Capture the cell that displays the provided text and extract its [x, y] central coordinate. 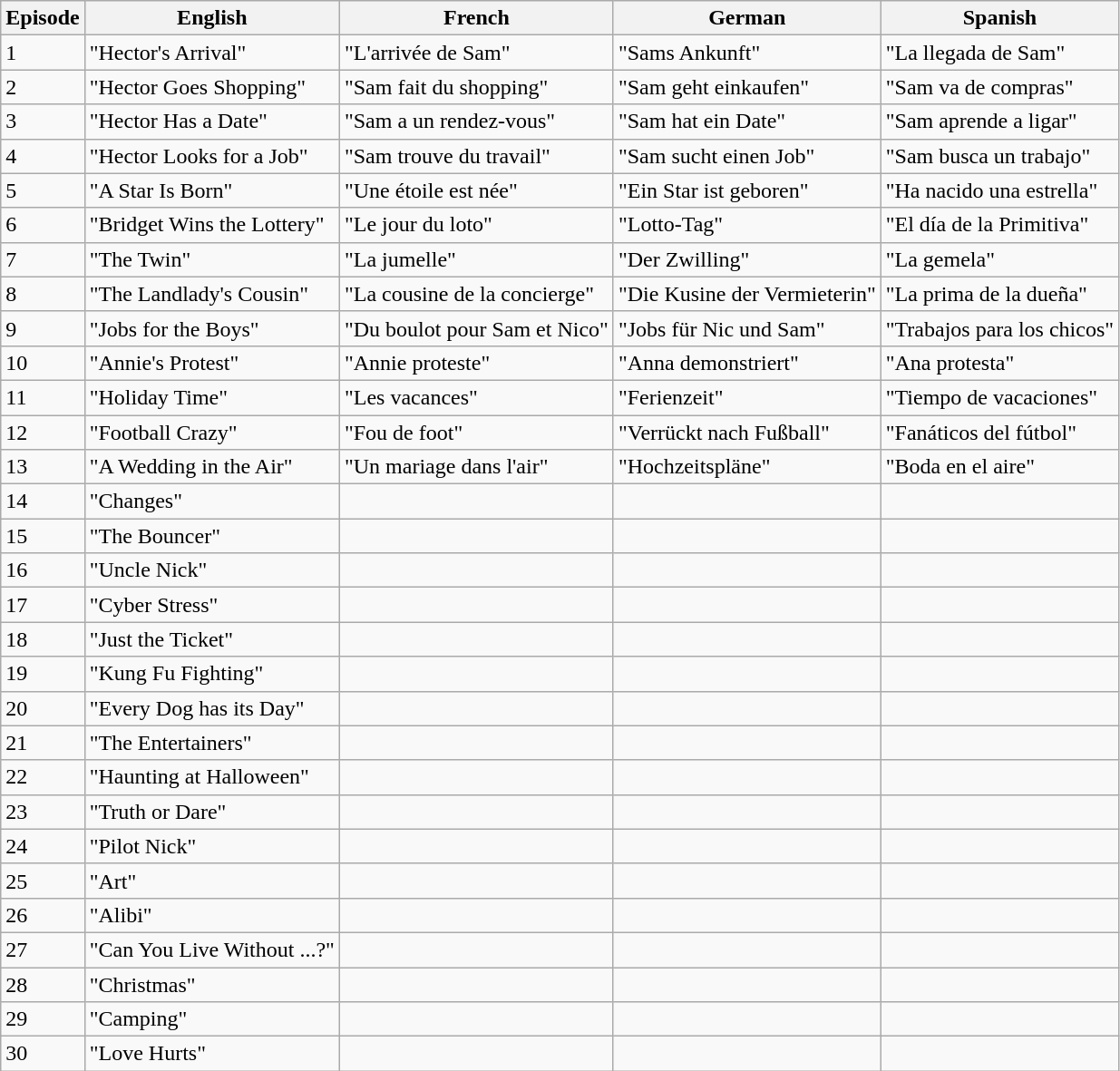
"Camping" [212, 1019]
"Can You Live Without ...?" [212, 949]
26 [43, 915]
"Trabajos para los chicos" [999, 328]
28 [43, 984]
"A Star Is Born" [212, 190]
19 [43, 674]
"Hector Has a Date" [212, 122]
"Art" [212, 881]
"Hector Looks for a Job" [212, 156]
"The Landlady's Cousin" [212, 294]
"Une étoile est née" [476, 190]
10 [43, 363]
"Ein Star ist geboren" [747, 190]
24 [43, 846]
"Holiday Time" [212, 397]
"Ana protesta" [999, 363]
"The Entertainers" [212, 743]
"Anna demonstriert" [747, 363]
"Un mariage dans l'air" [476, 467]
"Die Kusine der Vermieterin" [747, 294]
"La gemela" [999, 259]
"Sam va de compras" [999, 87]
"Pilot Nick" [212, 846]
13 [43, 467]
"Love Hurts" [212, 1054]
2 [43, 87]
English [212, 18]
"Sam busca un trabajo" [999, 156]
"L'arrivée de Sam" [476, 53]
"Changes" [212, 501]
French [476, 18]
"Ferienzeit" [747, 397]
"Du boulot pour Sam et Nico" [476, 328]
"Christmas" [212, 984]
"La jumelle" [476, 259]
"Sam geht einkaufen" [747, 87]
"Every Dog has its Day" [212, 708]
"Lotto-Tag" [747, 225]
"Le jour du loto" [476, 225]
"Kung Fu Fighting" [212, 674]
5 [43, 190]
"Der Zwilling" [747, 259]
"Tiempo de vacaciones" [999, 397]
"Truth or Dare" [212, 812]
Episode [43, 18]
"The Twin" [212, 259]
"Sam fait du shopping" [476, 87]
22 [43, 777]
27 [43, 949]
"Football Crazy" [212, 433]
17 [43, 605]
"Cyber Stress" [212, 605]
"Fou de foot" [476, 433]
20 [43, 708]
"Just the Ticket" [212, 639]
9 [43, 328]
"Jobs für Nic und Sam" [747, 328]
6 [43, 225]
"Sams Ankunft" [747, 53]
"Les vacances" [476, 397]
3 [43, 122]
"Sam trouve du travail" [476, 156]
"La cousine de la concierge" [476, 294]
"Sam aprende a ligar" [999, 122]
16 [43, 570]
"Hochzeitspläne" [747, 467]
"Annie proteste" [476, 363]
7 [43, 259]
15 [43, 536]
"Uncle Nick" [212, 570]
25 [43, 881]
"Hector's Arrival" [212, 53]
"Sam sucht einen Job" [747, 156]
"Verrückt nach Fußball" [747, 433]
"Hector Goes Shopping" [212, 87]
Spanish [999, 18]
"La llegada de Sam" [999, 53]
"Alibi" [212, 915]
"La prima de la dueña" [999, 294]
German [747, 18]
"Bridget Wins the Lottery" [212, 225]
12 [43, 433]
"Sam hat ein Date" [747, 122]
"Annie's Protest" [212, 363]
"Haunting at Halloween" [212, 777]
30 [43, 1054]
18 [43, 639]
"Boda en el aire" [999, 467]
21 [43, 743]
29 [43, 1019]
14 [43, 501]
"A Wedding in the Air" [212, 467]
23 [43, 812]
"Fanáticos del fútbol" [999, 433]
"Sam a un rendez-vous" [476, 122]
11 [43, 397]
"The Bouncer" [212, 536]
"Ha nacido una estrella" [999, 190]
"El día de la Primitiva" [999, 225]
1 [43, 53]
8 [43, 294]
"Jobs for the Boys" [212, 328]
4 [43, 156]
